For the text-containing cell, return its midpoint in (x, y) coordinate format. 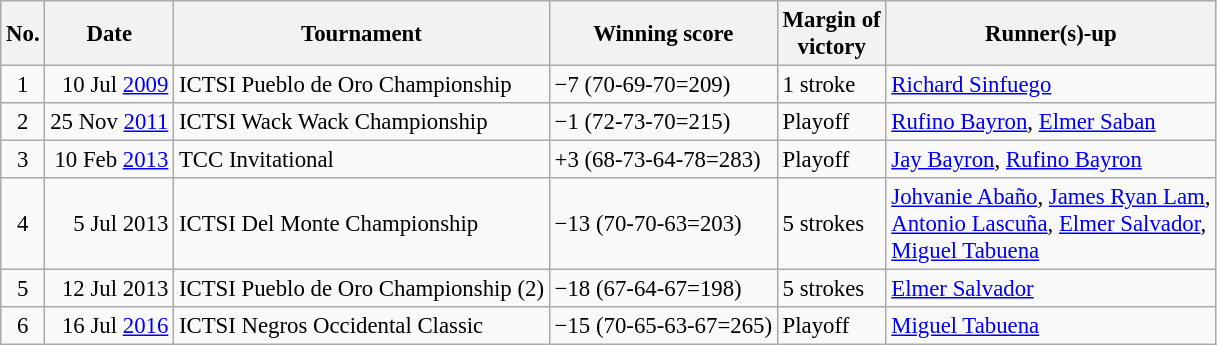
−7 (70-69-70=209) (663, 85)
10 Feb 2013 (110, 160)
ICTSI Pueblo de Oro Championship (2) (362, 289)
Richard Sinfuego (1051, 85)
5 Jul 2013 (110, 224)
Winning score (663, 34)
12 Jul 2013 (110, 289)
+3 (68-73-64-78=283) (663, 160)
No. (23, 34)
ICTSI Del Monte Championship (362, 224)
−13 (70-70-63=203) (663, 224)
2 (23, 122)
Rufino Bayron, Elmer Saban (1051, 122)
−18 (67-64-67=198) (663, 289)
Jay Bayron, Rufino Bayron (1051, 160)
10 Jul 2009 (110, 85)
1 (23, 85)
4 (23, 224)
3 (23, 160)
25 Nov 2011 (110, 122)
ICTSI Pueblo de Oro Championship (362, 85)
ICTSI Wack Wack Championship (362, 122)
Date (110, 34)
−1 (72-73-70=215) (663, 122)
Tournament (362, 34)
5 (23, 289)
TCC Invitational (362, 160)
Runner(s)-up (1051, 34)
Johvanie Abaño, James Ryan Lam, Antonio Lascuña, Elmer Salvador, Miguel Tabuena (1051, 224)
Margin ofvictory (832, 34)
1 stroke (832, 85)
Elmer Salvador (1051, 289)
